From the cell containing the given text, extract its center point as (X, Y) coordinate. 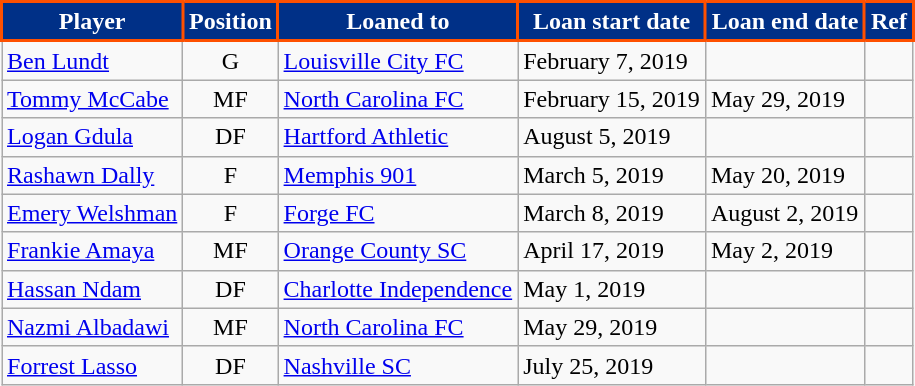
Ref (890, 22)
Loaned to (398, 22)
Louisville City FC (398, 60)
April 17, 2019 (612, 251)
Nazmi Albadawi (92, 327)
Emery Welshman (92, 213)
Player (92, 22)
March 5, 2019 (612, 175)
Rashawn Dally (92, 175)
Forge FC (398, 213)
Loan end date (784, 22)
Forrest Lasso (92, 365)
Frankie Amaya (92, 251)
Orange County SC (398, 251)
Position (230, 22)
July 25, 2019 (612, 365)
Nashville SC (398, 365)
Memphis 901 (398, 175)
Hartford Athletic (398, 137)
May 2, 2019 (784, 251)
May 1, 2019 (612, 289)
March 8, 2019 (612, 213)
February 15, 2019 (612, 99)
G (230, 60)
Logan Gdula (92, 137)
Hassan Ndam (92, 289)
August 2, 2019 (784, 213)
Ben Lundt (92, 60)
Charlotte Independence (398, 289)
May 20, 2019 (784, 175)
August 5, 2019 (612, 137)
Loan start date (612, 22)
Tommy McCabe (92, 99)
February 7, 2019 (612, 60)
